Extract the (x, y) coordinate from the center of the cell holding the provided text.  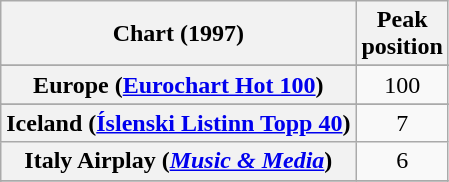
Italy Airplay (Music & Media) (178, 161)
Peakposition (402, 34)
Iceland (Íslenski Listinn Topp 40) (178, 123)
6 (402, 161)
Europe (Eurochart Hot 100) (178, 85)
Chart (1997) (178, 34)
7 (402, 123)
100 (402, 85)
